For the text-containing cell, return its midpoint in [x, y] coordinate format. 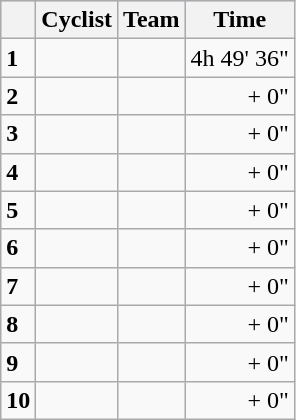
Time [240, 20]
9 [18, 362]
1 [18, 58]
6 [18, 248]
8 [18, 324]
4 [18, 172]
7 [18, 286]
10 [18, 400]
Team [152, 20]
4h 49' 36" [240, 58]
5 [18, 210]
2 [18, 96]
3 [18, 134]
Cyclist [77, 20]
